Identify which cell holds the provided text, then report its [X, Y] central coordinate. 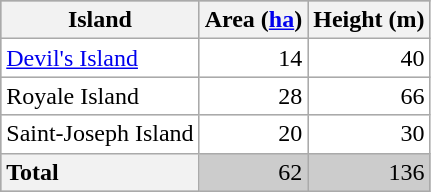
28 [254, 96]
Area (ha) [254, 20]
Total [100, 172]
Island [100, 20]
30 [369, 134]
40 [369, 58]
20 [254, 134]
Devil's Island [100, 58]
62 [254, 172]
14 [254, 58]
136 [369, 172]
66 [369, 96]
Saint-Joseph Island [100, 134]
Royale Island [100, 96]
Height (m) [369, 20]
